Provide the (X, Y) coordinate of the cell's center where the given text is located.  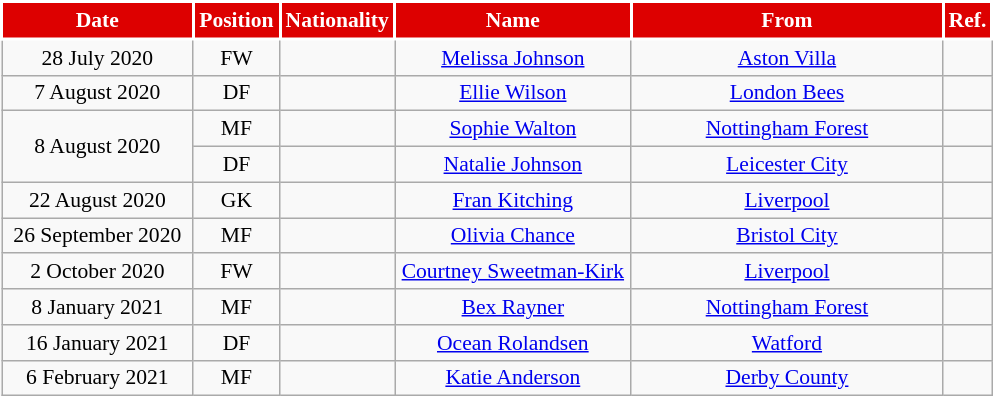
Name (514, 20)
28 July 2020 (98, 57)
Ref. (968, 20)
GK (236, 200)
Ellie Wilson (514, 93)
8 August 2020 (98, 146)
8 January 2021 (98, 307)
Position (236, 20)
Natalie Johnson (514, 165)
London Bees (787, 93)
Derby County (787, 378)
Nationality (338, 20)
Melissa Johnson (514, 57)
Aston Villa (787, 57)
Olivia Chance (514, 236)
Katie Anderson (514, 378)
6 February 2021 (98, 378)
Date (98, 20)
Watford (787, 343)
Ocean Rolandsen (514, 343)
Fran Kitching (514, 200)
From (787, 20)
Leicester City (787, 165)
Sophie Walton (514, 129)
16 January 2021 (98, 343)
2 October 2020 (98, 272)
Bristol City (787, 236)
22 August 2020 (98, 200)
Courtney Sweetman-Kirk (514, 272)
26 September 2020 (98, 236)
Bex Rayner (514, 307)
7 August 2020 (98, 93)
